Pinpoint the cell where the given text exists, returning its [x, y] midpoint coordinate. 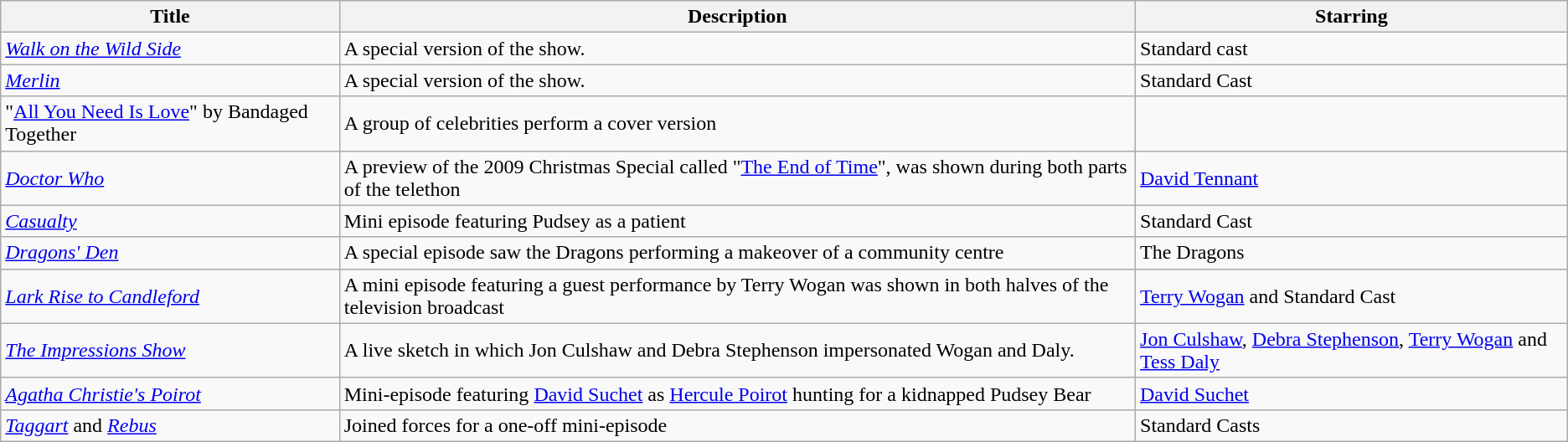
Walk on the Wild Side [170, 49]
Starring [1352, 17]
Lark Rise to Candleford [170, 296]
Joined forces for a one-off mini-episode [737, 425]
Casualty [170, 221]
The Impressions Show [170, 350]
"All You Need Is Love" by Bandaged Together [170, 124]
A mini episode featuring a guest performance by Terry Wogan was shown in both halves of the television broadcast [737, 296]
A live sketch in which Jon Culshaw and Debra Stephenson impersonated Wogan and Daly. [737, 350]
Standard Casts [1352, 425]
Mini episode featuring Pudsey as a patient [737, 221]
Jon Culshaw, Debra Stephenson, Terry Wogan and Tess Daly [1352, 350]
Description [737, 17]
A special episode saw the Dragons performing a makeover of a community centre [737, 253]
Mini-episode featuring David Suchet as Hercule Poirot hunting for a kidnapped Pudsey Bear [737, 393]
Dragons' Den [170, 253]
David Suchet [1352, 393]
Agatha Christie's Poirot [170, 393]
The Dragons [1352, 253]
Title [170, 17]
A group of celebrities perform a cover version [737, 124]
Taggart and Rebus [170, 425]
David Tennant [1352, 177]
A preview of the 2009 Christmas Special called "The End of Time", was shown during both parts of the telethon [737, 177]
Merlin [170, 80]
Standard cast [1352, 49]
Terry Wogan and Standard Cast [1352, 296]
Doctor Who [170, 177]
